Provide the (x, y) coordinate of the cell's center where the given text is located.  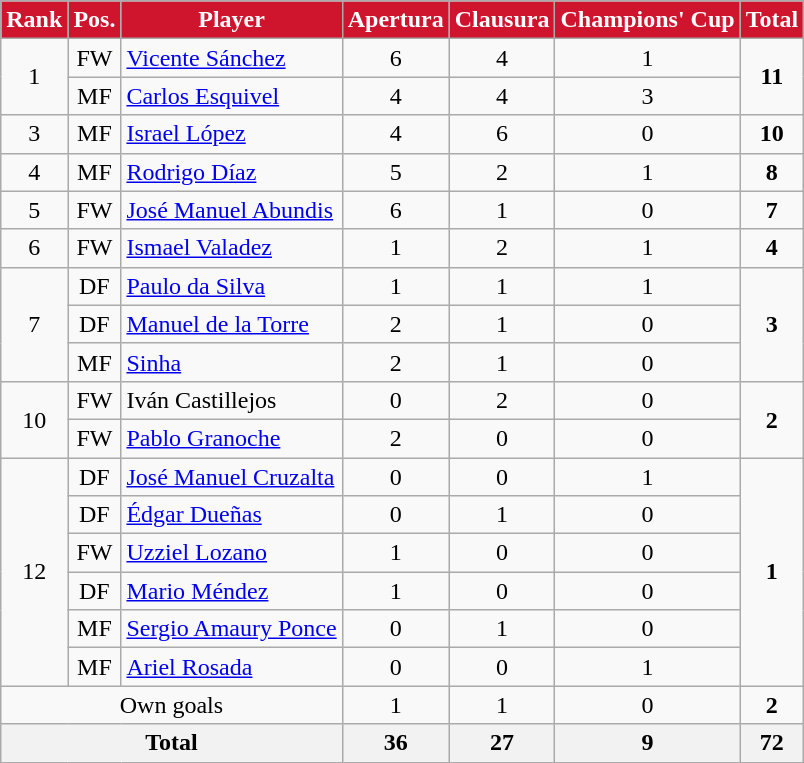
27 (502, 743)
Sergio Amaury Ponce (232, 629)
Ismael Valadez (232, 248)
12 (34, 572)
Player (232, 20)
Clausura (502, 20)
José Manuel Abundis (232, 210)
Rank (34, 20)
36 (396, 743)
Sinha (232, 362)
Uzziel Lozano (232, 553)
9 (648, 743)
Mario Méndez (232, 591)
8 (772, 172)
Vicente Sánchez (232, 58)
José Manuel Cruzalta (232, 477)
Édgar Dueñas (232, 515)
Manuel de la Torre (232, 324)
Iván Castillejos (232, 400)
11 (772, 77)
Pos. (94, 20)
Pablo Granoche (232, 438)
Own goals (172, 705)
Champions' Cup (648, 20)
Carlos Esquivel (232, 96)
Rodrigo Díaz (232, 172)
Ariel Rosada (232, 667)
Paulo da Silva (232, 286)
Israel López (232, 134)
72 (772, 743)
Apertura (396, 20)
